Detect which cell encompasses the target text, then output its (x, y) center coordinate. 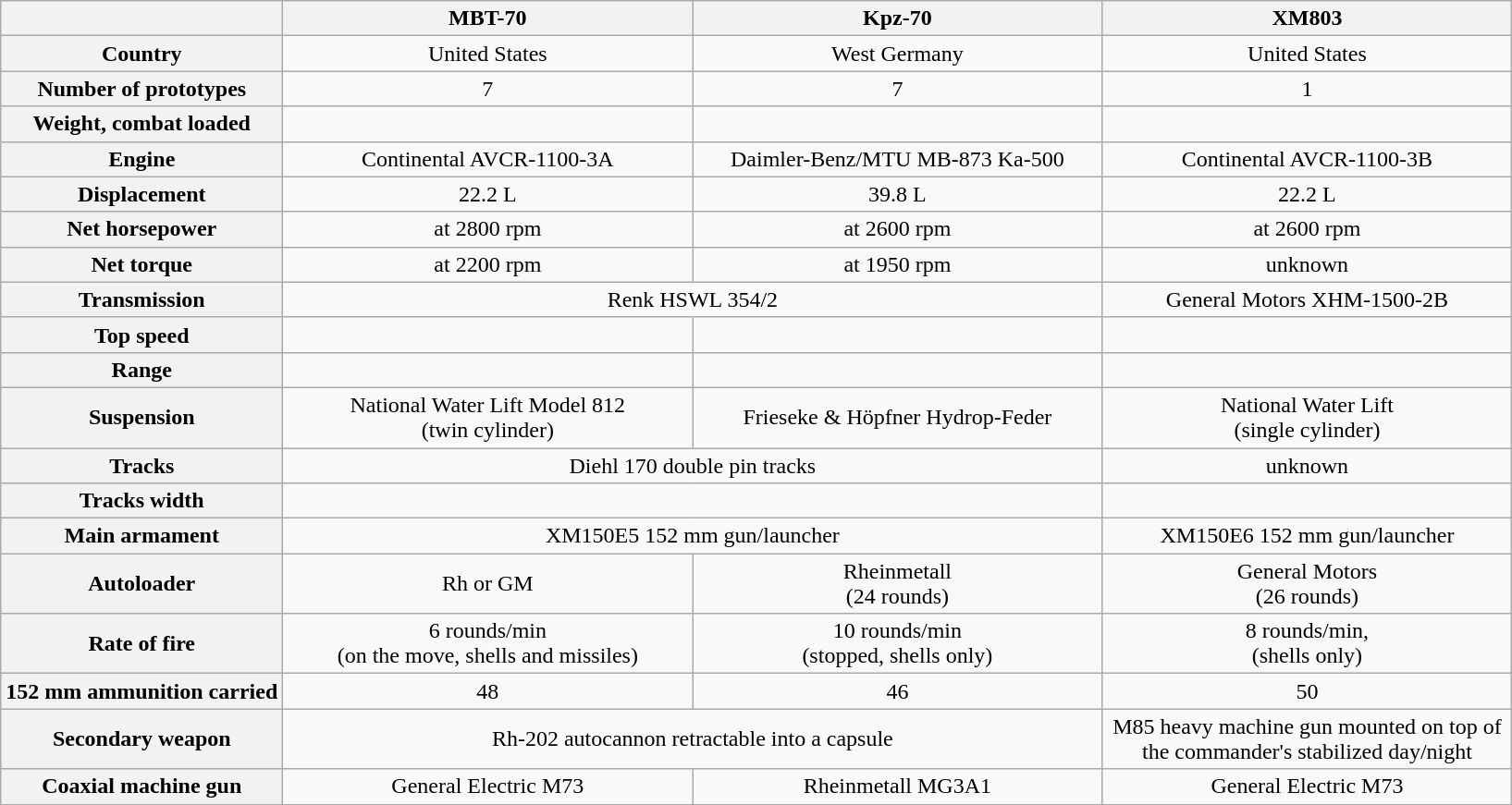
Weight, combat loaded (142, 124)
Net torque (142, 264)
8 rounds/min, (shells only) (1308, 643)
Secondary weapon (142, 739)
General Motors (26 rounds) (1308, 584)
General Motors XHM-1500-2B (1308, 299)
Engine (142, 159)
Rh-202 autocannon retractable into a capsule (693, 739)
West Germany (897, 54)
6 rounds/min (on the move, shells and missiles) (488, 643)
Frieseke & Höpfner Hydrop-Feder (897, 418)
152 mm ammunition carried (142, 691)
10 rounds/min (stopped, shells only) (897, 643)
at 2800 rpm (488, 229)
Tracks (142, 465)
National Water Lift(single cylinder) (1308, 418)
39.8 L (897, 194)
Diehl 170 double pin tracks (693, 465)
Continental AVCR-1100-3B (1308, 159)
Rheinmetall MG3A1 (897, 787)
Kpz-70 (897, 18)
48 (488, 691)
Net horsepower (142, 229)
Number of prototypes (142, 89)
MBT-70 (488, 18)
Country (142, 54)
Transmission (142, 299)
Coaxial machine gun (142, 787)
Rate of fire (142, 643)
Range (142, 370)
M85 heavy machine gun mounted on top of the commander's stabilized day/night (1308, 739)
Daimler-Benz/MTU MB-873 Ka-500 (897, 159)
XM150E5 152 mm gun/launcher (693, 536)
National Water Lift Model 812(twin cylinder) (488, 418)
46 (897, 691)
Tracks width (142, 501)
XM150E6 152 mm gun/launcher (1308, 536)
XM803 (1308, 18)
Suspension (142, 418)
Rh or GM (488, 584)
at 2200 rpm (488, 264)
Renk HSWL 354/2 (693, 299)
Continental AVCR-1100-3A (488, 159)
at 1950 rpm (897, 264)
50 (1308, 691)
Autoloader (142, 584)
Rheinmetall(24 rounds) (897, 584)
Top speed (142, 335)
Main armament (142, 536)
1 (1308, 89)
Displacement (142, 194)
